Return [x, y] of the center of cell containing provided text 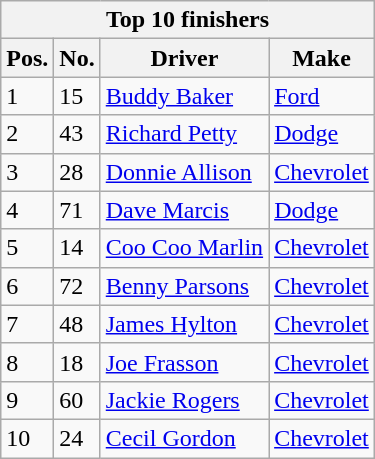
8 [28, 362]
9 [28, 400]
4 [28, 210]
Buddy Baker [184, 96]
Dave Marcis [184, 210]
7 [28, 324]
71 [77, 210]
10 [28, 438]
48 [77, 324]
72 [77, 286]
Joe Frasson [184, 362]
14 [77, 248]
6 [28, 286]
Cecil Gordon [184, 438]
Jackie Rogers [184, 400]
Ford [322, 96]
43 [77, 134]
Top 10 finishers [188, 20]
1 [28, 96]
15 [77, 96]
No. [77, 58]
60 [77, 400]
5 [28, 248]
28 [77, 172]
Benny Parsons [184, 286]
Driver [184, 58]
24 [77, 438]
Make [322, 58]
3 [28, 172]
James Hylton [184, 324]
Coo Coo Marlin [184, 248]
Donnie Allison [184, 172]
Richard Petty [184, 134]
2 [28, 134]
18 [77, 362]
Pos. [28, 58]
